Search for the cell housing the specified text and yield its [x, y] center coordinate. 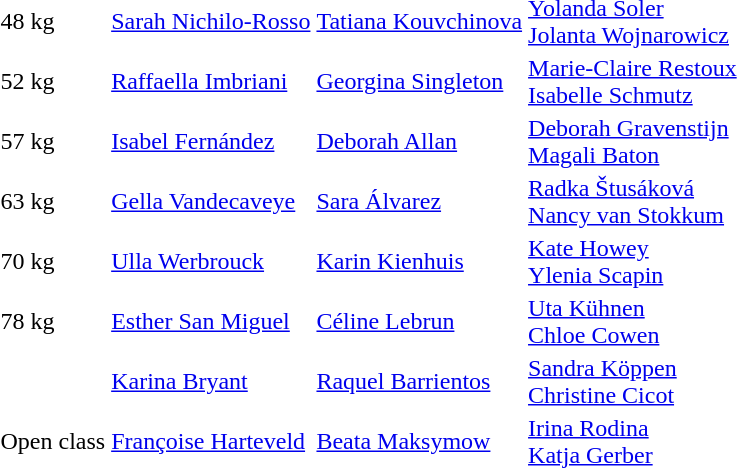
Céline Lebrun [420, 322]
Georgina Singleton [420, 82]
Gella Vandecaveye [211, 202]
Esther San Miguel [211, 322]
Raquel Barrientos [420, 382]
Raffaella Imbriani [211, 82]
Karina Bryant [211, 382]
Deborah Allan [420, 142]
Isabel Fernández [211, 142]
Karin Kienhuis [420, 262]
Ulla Werbrouck [211, 262]
Sara Álvarez [420, 202]
